Find where the given text appears and provide that cell's center as [X, Y] coordinate. 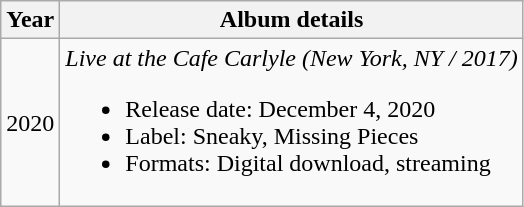
Year [30, 20]
Live at the Cafe Carlyle (New York, NY / 2017)Release date: December 4, 2020Label: Sneaky, Missing PiecesFormats: Digital download, streaming [292, 122]
2020 [30, 122]
Album details [292, 20]
